Output the [X, Y] coordinate of the center of the cell containing the given text.  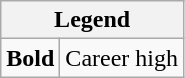
Legend [92, 20]
Bold [30, 58]
Career high [122, 58]
